Output the [X, Y] coordinate of the center of the cell containing the given text.  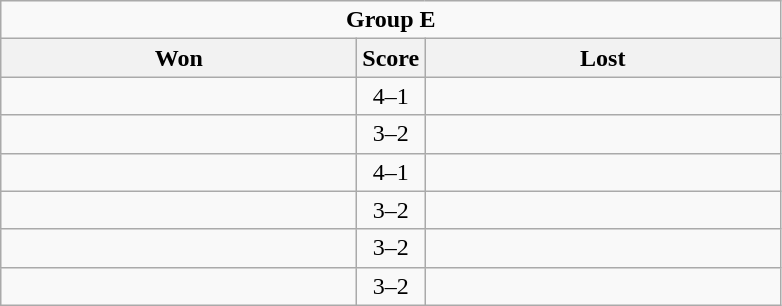
Score [391, 58]
Lost [603, 58]
Group E [391, 20]
Won [179, 58]
